Determine the (x, y) coordinate at the center of the cell enclosing the given text.  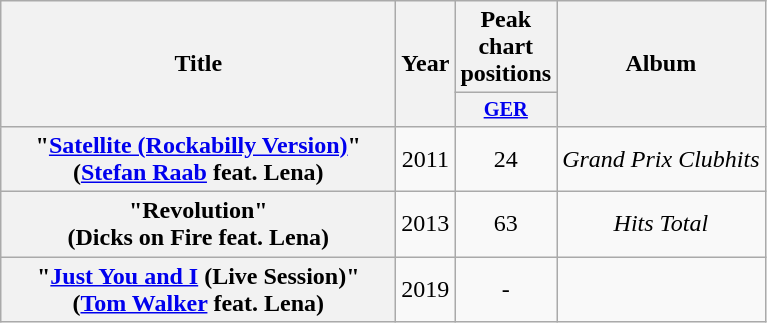
Year (426, 64)
Peak chart positions (506, 47)
"Revolution"(Dicks on Fire feat. Lena) (198, 224)
2013 (426, 224)
- (506, 290)
GER (506, 110)
24 (506, 158)
2011 (426, 158)
63 (506, 224)
Grand Prix Clubhits (661, 158)
"Satellite (Rockabilly Version)"(Stefan Raab feat. Lena) (198, 158)
"Just You and I (Live Session)"(Tom Walker feat. Lena) (198, 290)
Album (661, 64)
Title (198, 64)
2019 (426, 290)
Hits Total (661, 224)
